For the text-containing cell, return its midpoint in [x, y] coordinate format. 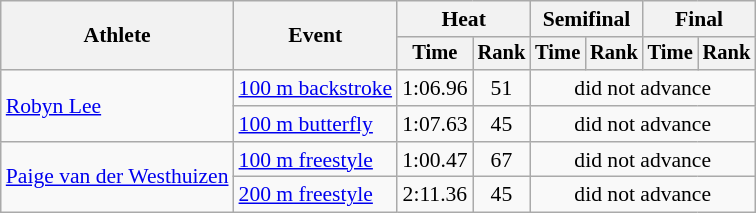
1:06.96 [434, 88]
200 m freestyle [316, 195]
1:07.63 [434, 124]
2:11.36 [434, 195]
100 m butterfly [316, 124]
1:00.47 [434, 160]
51 [502, 88]
Semifinal [586, 19]
Heat [464, 19]
Athlete [118, 36]
Robyn Lee [118, 106]
67 [502, 160]
100 m backstroke [316, 88]
Final [699, 19]
Paige van der Westhuizen [118, 178]
100 m freestyle [316, 160]
Event [316, 36]
